Determine the [X, Y] coordinate at the center of the cell enclosing the given text.  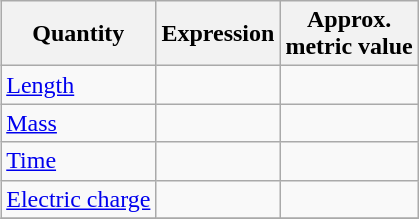
Expression [218, 34]
Electric charge [78, 199]
Quantity [78, 34]
Length [78, 85]
Mass [78, 123]
Time [78, 161]
Approx.metric value [349, 34]
